Determine the (X, Y) coordinate at the center of the cell enclosing the given text.  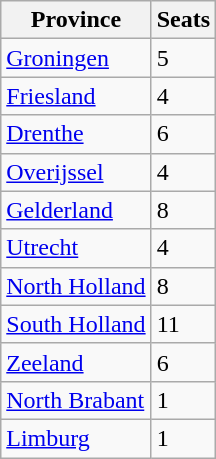
Province (76, 20)
Drenthe (76, 134)
South Holland (76, 324)
Groningen (76, 58)
Gelderland (76, 210)
11 (183, 324)
North Holland (76, 286)
Seats (183, 20)
North Brabant (76, 400)
Overijssel (76, 172)
Utrecht (76, 248)
5 (183, 58)
Zeeland (76, 362)
Limburg (76, 438)
Friesland (76, 96)
